Search for the cell housing the specified text and yield its (x, y) center coordinate. 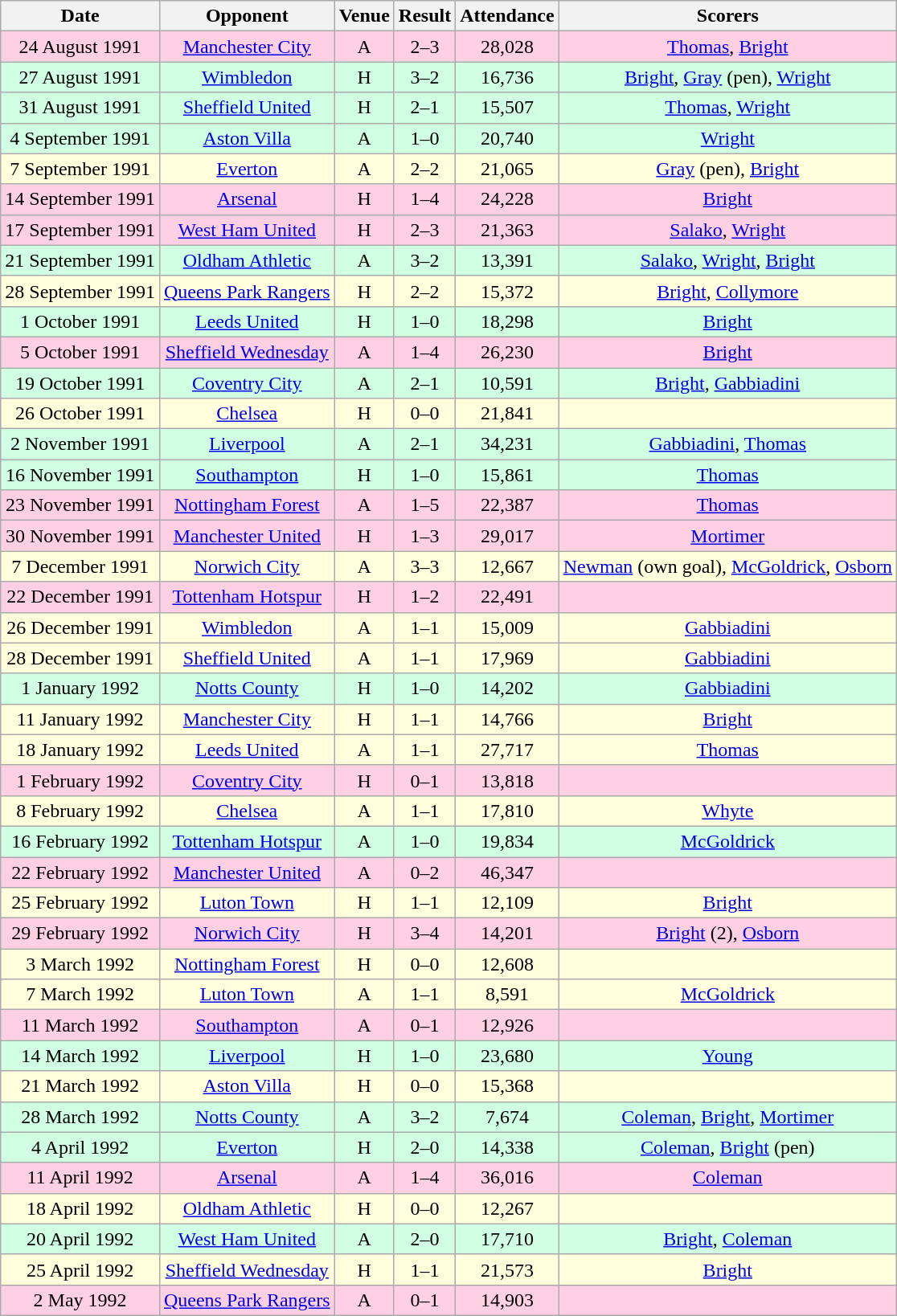
18 January 1992 (80, 750)
24 August 1991 (80, 47)
21,573 (507, 1269)
1–5 (424, 505)
Thomas, Bright (727, 47)
15,372 (507, 291)
28 March 1992 (80, 1117)
Wright (727, 138)
Thomas, Wright (727, 108)
28 September 1991 (80, 291)
30 November 1991 (80, 536)
36,016 (507, 1178)
25 February 1992 (80, 903)
8 February 1992 (80, 811)
Bright, Collymore (727, 291)
34,231 (507, 444)
Result (424, 16)
26 December 1991 (80, 627)
13,818 (507, 780)
29,017 (507, 536)
7,674 (507, 1117)
4 September 1991 (80, 138)
Coleman, Bright, Mortimer (727, 1117)
Whyte (727, 811)
Salako, Wright (727, 230)
31 August 1991 (80, 108)
1 October 1991 (80, 321)
27 August 1991 (80, 77)
4 April 1992 (80, 1147)
3–4 (424, 934)
15,368 (507, 1086)
12,667 (507, 566)
21 September 1991 (80, 260)
14,903 (507, 1300)
1–2 (424, 597)
Young (727, 1056)
Mortimer (727, 536)
5 October 1991 (80, 352)
21,065 (507, 169)
25 April 1992 (80, 1269)
17 September 1991 (80, 230)
7 December 1991 (80, 566)
16 November 1991 (80, 475)
Attendance (507, 16)
8,591 (507, 995)
17,969 (507, 658)
23 November 1991 (80, 505)
21,841 (507, 414)
14,766 (507, 719)
21,363 (507, 230)
Gray (pen), Bright (727, 169)
14 March 1992 (80, 1056)
46,347 (507, 872)
21 March 1992 (80, 1086)
19 October 1991 (80, 383)
12,608 (507, 964)
16,736 (507, 77)
14 September 1991 (80, 199)
22,491 (507, 597)
Bright, Coleman (727, 1239)
20 April 1992 (80, 1239)
14,338 (507, 1147)
0–2 (424, 872)
26 October 1991 (80, 414)
18 April 1992 (80, 1208)
13,391 (507, 260)
Bright, Gray (pen), Wright (727, 77)
28,028 (507, 47)
Bright (2), Osborn (727, 934)
10,591 (507, 383)
7 March 1992 (80, 995)
Bright, Gabbiadini (727, 383)
29 February 1992 (80, 934)
12,109 (507, 903)
1 January 1992 (80, 689)
26,230 (507, 352)
15,009 (507, 627)
17,710 (507, 1239)
Gabbiadini, Thomas (727, 444)
2 May 1992 (80, 1300)
14,201 (507, 934)
28 December 1991 (80, 658)
Opponent (247, 16)
Coleman, Bright (pen) (727, 1147)
1 February 1992 (80, 780)
23,680 (507, 1056)
18,298 (507, 321)
Date (80, 16)
1–3 (424, 536)
Venue (364, 16)
3 March 1992 (80, 964)
12,926 (507, 1025)
7 September 1991 (80, 169)
24,228 (507, 199)
Coleman (727, 1178)
22,387 (507, 505)
Salako, Wright, Bright (727, 260)
17,810 (507, 811)
2 November 1991 (80, 444)
3–3 (424, 566)
Newman (own goal), McGoldrick, Osborn (727, 566)
11 March 1992 (80, 1025)
12,267 (507, 1208)
Scorers (727, 16)
19,834 (507, 841)
16 February 1992 (80, 841)
11 January 1992 (80, 719)
22 February 1992 (80, 872)
27,717 (507, 750)
15,507 (507, 108)
15,861 (507, 475)
14,202 (507, 689)
22 December 1991 (80, 597)
11 April 1992 (80, 1178)
20,740 (507, 138)
